Scan for the cell matching the given text and deliver its [X, Y] coordinate at center. 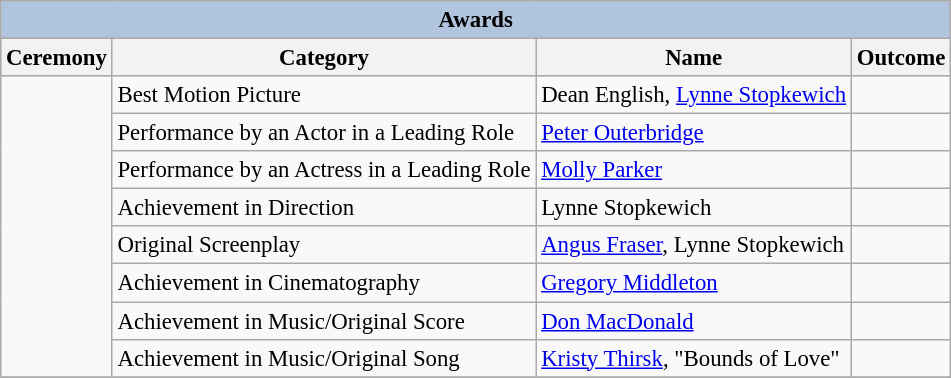
Molly Parker [694, 170]
Ceremony [56, 58]
Angus Fraser, Lynne Stopkewich [694, 245]
Best Motion Picture [324, 95]
Achievement in Music/Original Score [324, 321]
Dean English, Lynne Stopkewich [694, 95]
Achievement in Cinematography [324, 283]
Performance by an Actor in a Leading Role [324, 133]
Kristy Thirsk, "Bounds of Love" [694, 358]
Gregory Middleton [694, 283]
Category [324, 58]
Awards [476, 20]
Name [694, 58]
Achievement in Music/Original Song [324, 358]
Peter Outerbridge [694, 133]
Original Screenplay [324, 245]
Outcome [900, 58]
Performance by an Actress in a Leading Role [324, 170]
Don MacDonald [694, 321]
Achievement in Direction [324, 208]
Lynne Stopkewich [694, 208]
